Search for the cell housing the specified text and yield its [X, Y] center coordinate. 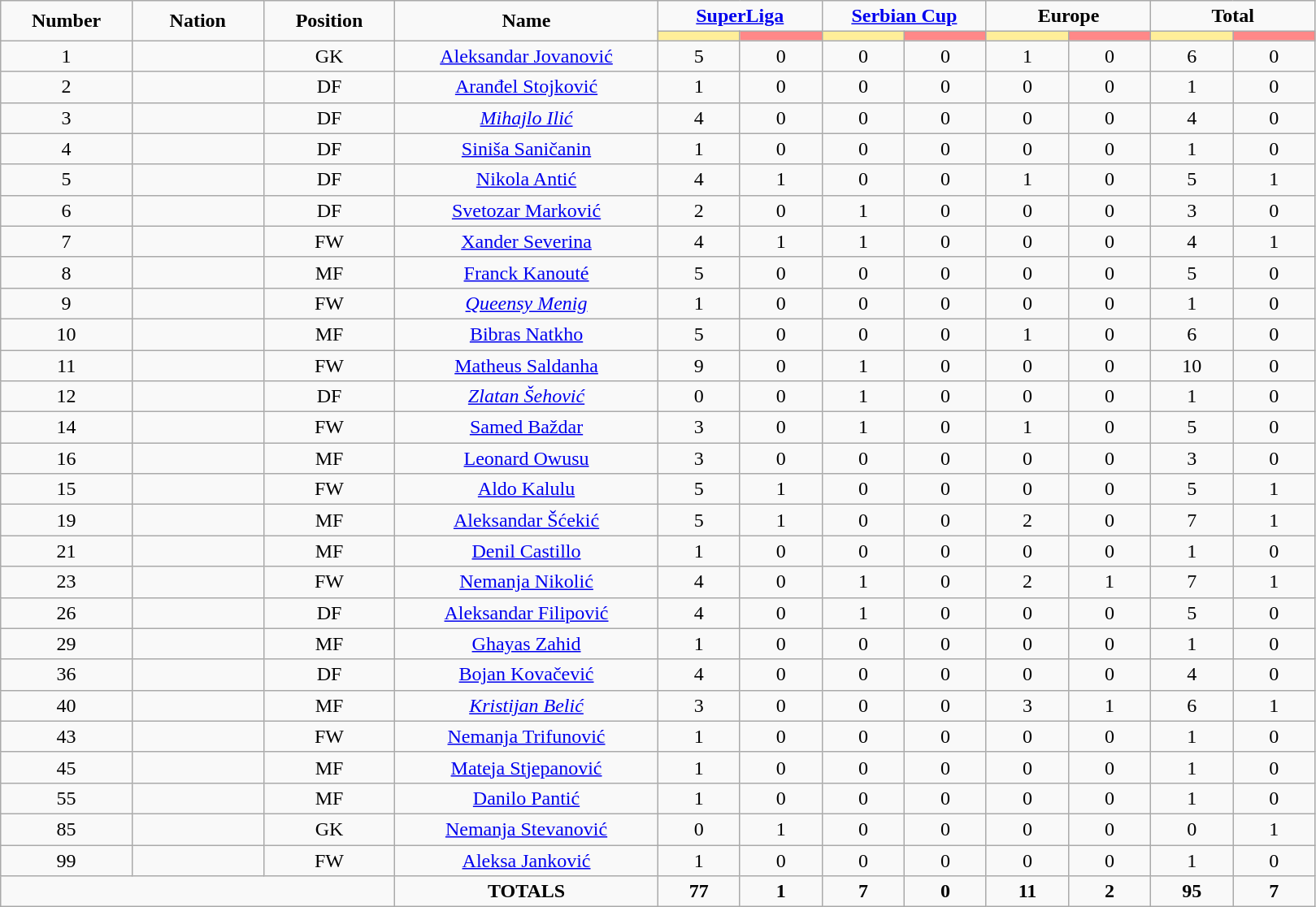
Number [67, 21]
43 [67, 736]
Kristijan Belić [527, 705]
23 [67, 582]
Aldo Kalulu [527, 489]
Matheus Saldanha [527, 365]
Serbian Cup [904, 16]
26 [67, 613]
Franck Kanouté [527, 272]
29 [67, 644]
Aleksandar Jovanović [527, 56]
Europe [1068, 16]
19 [67, 520]
Bibras Natkho [527, 334]
Total [1233, 16]
Name [527, 21]
Xander Severina [527, 241]
Position [329, 21]
Danilo Pantić [527, 798]
Ghayas Zahid [527, 644]
Aleksa Janković [527, 861]
Denil Castillo [527, 551]
Queensy Menig [527, 303]
8 [67, 272]
TOTALS [527, 892]
15 [67, 489]
14 [67, 427]
36 [67, 675]
Nemanja Nikolić [527, 582]
Bojan Kovačević [527, 675]
Svetozar Marković [527, 210]
99 [67, 861]
85 [67, 829]
Mihajlo Ilić [527, 118]
45 [67, 767]
21 [67, 551]
SuperLiga [740, 16]
Nation [198, 21]
Aleksandar Šćekić [527, 520]
Nikola Antić [527, 180]
Leonard Owusu [527, 458]
55 [67, 798]
95 [1192, 892]
Nemanja Stevanović [527, 829]
Nemanja Trifunović [527, 736]
12 [67, 397]
Aranđel Stojković [527, 87]
Aleksandar Filipović [527, 613]
Samed Baždar [527, 427]
Siniša Saničanin [527, 149]
16 [67, 458]
77 [699, 892]
Zlatan Šehović [527, 397]
40 [67, 705]
Mateja Stjepanović [527, 767]
